Search for the cell housing the specified text and yield its [X, Y] center coordinate. 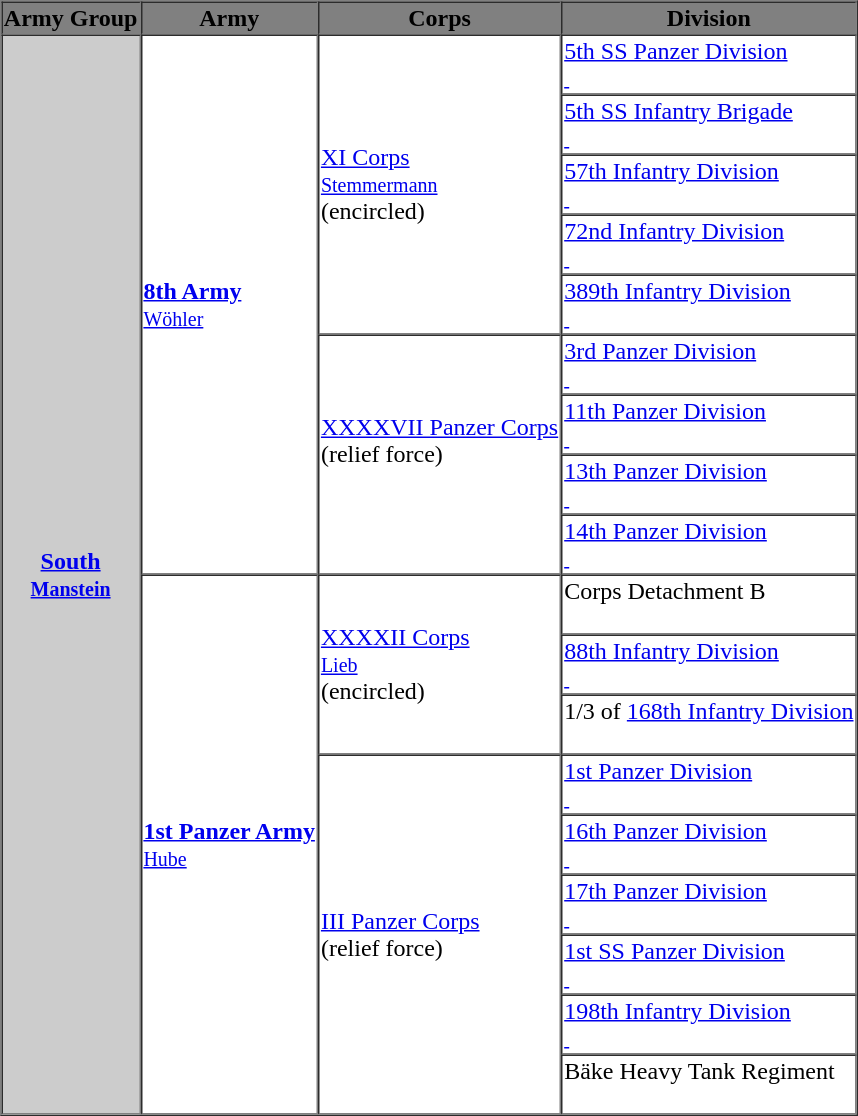
Division [708, 18]
XXXXII Corps Lieb (encircled) [440, 664]
57th Infantry Division [708, 184]
Bäke Heavy Tank Regiment [708, 1084]
1st Panzer ArmyHube [229, 844]
14th Panzer Division [708, 544]
III Panzer Corps(relief force) [440, 934]
13th Panzer Division [708, 484]
SouthManstein [71, 574]
198th Infantry Division [708, 1024]
Corps [440, 18]
16th Panzer Division [708, 844]
Army [229, 18]
8th ArmyWöhler [229, 304]
72nd Infantry Division [708, 244]
Army Group [71, 18]
389th Infantry Division [708, 304]
11th Panzer Division [708, 424]
1st SS Panzer Division [708, 964]
17th Panzer Division [708, 904]
5th SS Infantry Brigade [708, 124]
1st Panzer Division [708, 784]
Corps Detachment B [708, 604]
5th SS Panzer Division [708, 64]
1/3 of 168th Infantry Division [708, 724]
88th Infantry Division [708, 664]
XI Corps Stemmermann (encircled) [440, 184]
XXXXVII Panzer Corps(relief force) [440, 454]
3rd Panzer Division [708, 364]
